Search for the cell housing the specified text and yield its [X, Y] center coordinate. 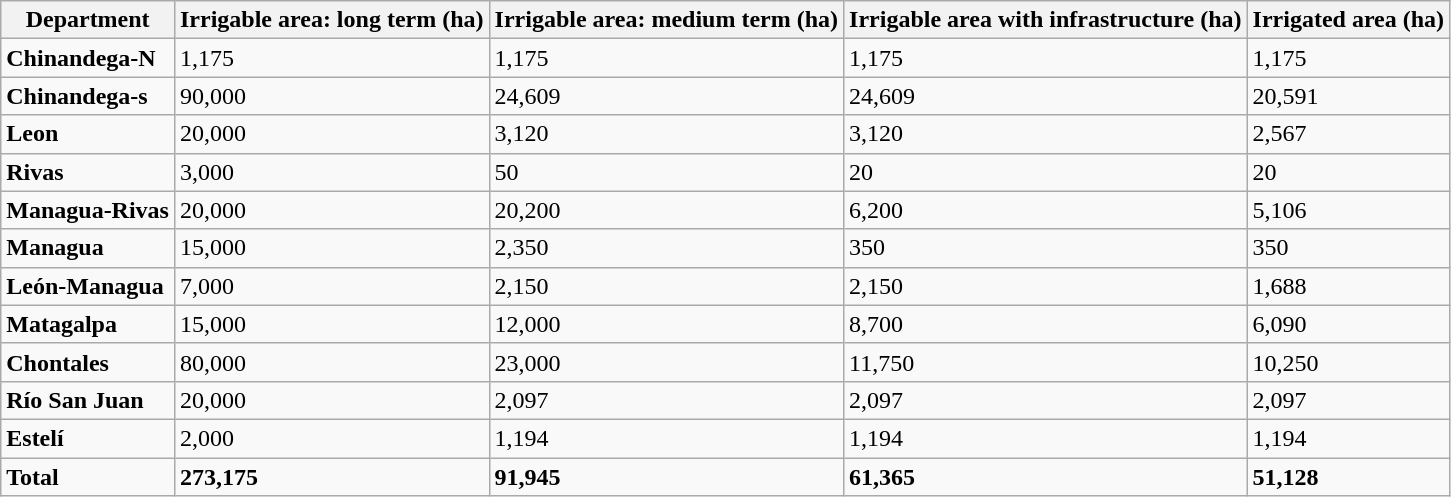
11,750 [1046, 362]
80,000 [332, 362]
5,106 [1348, 210]
Irrigated area (ha) [1348, 20]
2,000 [332, 438]
Managua [88, 248]
8,700 [1046, 324]
Matagalpa [88, 324]
6,090 [1348, 324]
20,591 [1348, 96]
61,365 [1046, 477]
Estelí [88, 438]
1,688 [1348, 286]
2,350 [666, 248]
Total [88, 477]
20,200 [666, 210]
Irrigable area: medium term (ha) [666, 20]
90,000 [332, 96]
6,200 [1046, 210]
León-Managua [88, 286]
50 [666, 172]
Río San Juan [88, 400]
10,250 [1348, 362]
273,175 [332, 477]
Chinandega-s [88, 96]
Chinandega-N [88, 58]
3,000 [332, 172]
Irrigable area: long term (ha) [332, 20]
91,945 [666, 477]
Managua-Rivas [88, 210]
Rivas [88, 172]
Leon [88, 134]
7,000 [332, 286]
2,567 [1348, 134]
23,000 [666, 362]
Irrigable area with infrastructure (ha) [1046, 20]
51,128 [1348, 477]
12,000 [666, 324]
Chontales [88, 362]
Department [88, 20]
